Extract the (X, Y) coordinate from the center of the cell holding the provided text.  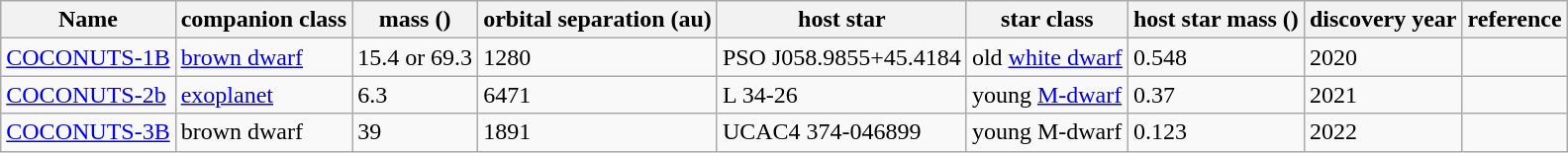
old white dwarf (1047, 57)
0.37 (1216, 95)
15.4 or 69.3 (416, 57)
2020 (1383, 57)
39 (416, 132)
UCAC4 374-046899 (841, 132)
reference (1515, 20)
star class (1047, 20)
0.548 (1216, 57)
PSO J058.9855+45.4184 (841, 57)
2021 (1383, 95)
COCONUTS-2b (88, 95)
2022 (1383, 132)
exoplanet (263, 95)
COCONUTS-1B (88, 57)
6.3 (416, 95)
COCONUTS-3B (88, 132)
0.123 (1216, 132)
Name (88, 20)
1891 (598, 132)
1280 (598, 57)
host star mass () (1216, 20)
orbital separation (au) (598, 20)
companion class (263, 20)
mass () (416, 20)
host star (841, 20)
L 34-26 (841, 95)
6471 (598, 95)
discovery year (1383, 20)
